Scan for the cell matching the given text and deliver its [x, y] coordinate at center. 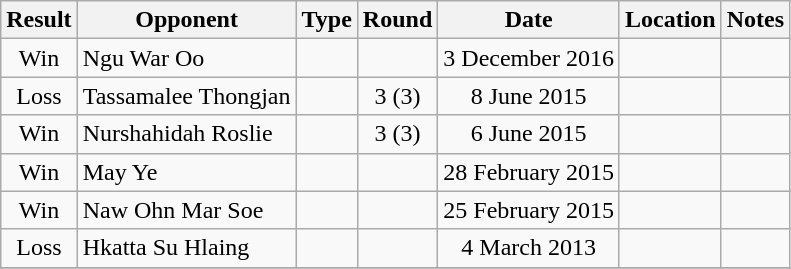
Opponent [186, 20]
Ngu War Oo [186, 58]
Notes [755, 20]
6 June 2015 [529, 134]
8 June 2015 [529, 96]
Type [326, 20]
Date [529, 20]
Naw Ohn Mar Soe [186, 210]
25 February 2015 [529, 210]
3 December 2016 [529, 58]
28 February 2015 [529, 172]
Hkatta Su Hlaing [186, 248]
4 March 2013 [529, 248]
Round [397, 20]
Tassamalee Thongjan [186, 96]
Result [39, 20]
Location [670, 20]
Nurshahidah Roslie [186, 134]
May Ye [186, 172]
